For the text-containing cell, return its midpoint in (x, y) coordinate format. 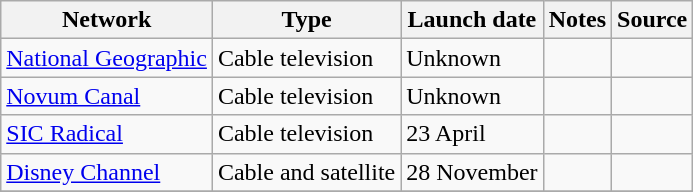
Source (652, 20)
Launch date (472, 20)
28 November (472, 172)
SIC Radical (107, 134)
Cable and satellite (306, 172)
23 April (472, 134)
Novum Canal (107, 96)
Notes (577, 20)
Disney Channel (107, 172)
Network (107, 20)
Type (306, 20)
National Geographic (107, 58)
